Find where the given text appears and provide that cell's center as (X, Y) coordinate. 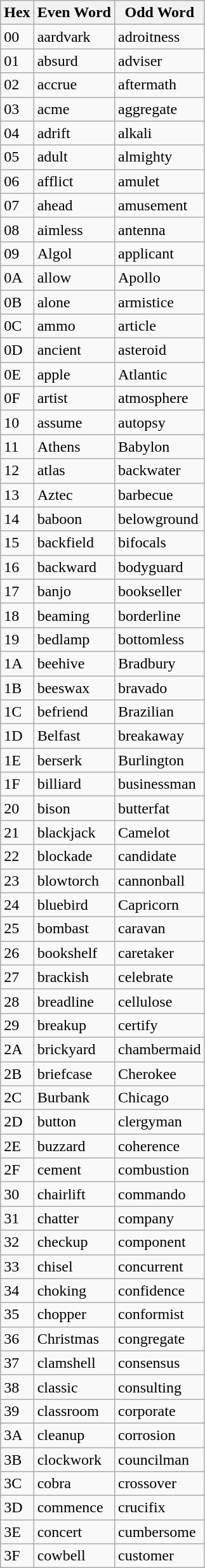
artist (74, 398)
Athens (74, 447)
ahead (74, 205)
blackjack (74, 832)
crucifix (159, 1508)
confidence (159, 1291)
article (159, 326)
caravan (159, 929)
cumbersome (159, 1532)
aardvark (74, 37)
2F (17, 1170)
07 (17, 205)
corporate (159, 1411)
absurd (74, 61)
Belfast (74, 736)
1E (17, 760)
Atlantic (159, 374)
amusement (159, 205)
1B (17, 687)
backward (74, 567)
Brazilian (159, 712)
1A (17, 663)
0E (17, 374)
Bradbury (159, 663)
crossover (159, 1484)
atlas (74, 471)
company (159, 1218)
1C (17, 712)
assume (74, 423)
32 (17, 1242)
borderline (159, 615)
briefcase (74, 1074)
almighty (159, 157)
classic (74, 1387)
Christmas (74, 1339)
Capricorn (159, 905)
amulet (159, 181)
aimless (74, 229)
coherence (159, 1146)
bottomless (159, 639)
bombast (74, 929)
conformist (159, 1315)
bison (74, 808)
2C (17, 1098)
backwater (159, 471)
bravado (159, 687)
11 (17, 447)
clockwork (74, 1459)
breadline (74, 1001)
candidate (159, 857)
09 (17, 253)
06 (17, 181)
afflict (74, 181)
0D (17, 350)
buzzard (74, 1146)
choking (74, 1291)
baboon (74, 519)
asteroid (159, 350)
Hex (17, 13)
atmosphere (159, 398)
chairlift (74, 1194)
0A (17, 277)
Burbank (74, 1098)
37 (17, 1363)
0F (17, 398)
butterfat (159, 808)
concurrent (159, 1266)
14 (17, 519)
3E (17, 1532)
customer (159, 1556)
befriend (74, 712)
08 (17, 229)
barbecue (159, 495)
3D (17, 1508)
beehive (74, 663)
brickyard (74, 1049)
cannonball (159, 881)
councilman (159, 1459)
berserk (74, 760)
28 (17, 1001)
34 (17, 1291)
chopper (74, 1315)
bluebird (74, 905)
bodyguard (159, 567)
breakaway (159, 736)
25 (17, 929)
21 (17, 832)
Cherokee (159, 1074)
billiard (74, 784)
adroitness (159, 37)
Apollo (159, 277)
commando (159, 1194)
blowtorch (74, 881)
adrift (74, 133)
banjo (74, 591)
24 (17, 905)
3F (17, 1556)
commence (74, 1508)
10 (17, 423)
1D (17, 736)
2D (17, 1122)
cellulose (159, 1001)
Babylon (159, 447)
2B (17, 1074)
26 (17, 953)
clergyman (159, 1122)
30 (17, 1194)
17 (17, 591)
alone (74, 302)
chisel (74, 1266)
armistice (159, 302)
2E (17, 1146)
04 (17, 133)
22 (17, 857)
businessman (159, 784)
02 (17, 85)
3B (17, 1459)
27 (17, 977)
blockade (74, 857)
applicant (159, 253)
brackish (74, 977)
cement (74, 1170)
16 (17, 567)
2A (17, 1049)
33 (17, 1266)
0C (17, 326)
combustion (159, 1170)
bookseller (159, 591)
35 (17, 1315)
chatter (74, 1218)
accrue (74, 85)
29 (17, 1025)
19 (17, 639)
apple (74, 374)
15 (17, 543)
20 (17, 808)
ancient (74, 350)
consulting (159, 1387)
concert (74, 1532)
Odd Word (159, 13)
beaming (74, 615)
Chicago (159, 1098)
backfield (74, 543)
bifocals (159, 543)
03 (17, 109)
congregate (159, 1339)
Burlington (159, 760)
checkup (74, 1242)
breakup (74, 1025)
cobra (74, 1484)
ammo (74, 326)
adult (74, 157)
aggregate (159, 109)
belowground (159, 519)
Even Word (74, 13)
38 (17, 1387)
31 (17, 1218)
1F (17, 784)
consensus (159, 1363)
0B (17, 302)
chambermaid (159, 1049)
12 (17, 471)
bookshelf (74, 953)
certify (159, 1025)
allow (74, 277)
cleanup (74, 1435)
cowbell (74, 1556)
antenna (159, 229)
aftermath (159, 85)
3C (17, 1484)
caretaker (159, 953)
3A (17, 1435)
beeswax (74, 687)
01 (17, 61)
celebrate (159, 977)
39 (17, 1411)
button (74, 1122)
component (159, 1242)
classroom (74, 1411)
05 (17, 157)
alkali (159, 133)
corrosion (159, 1435)
Algol (74, 253)
00 (17, 37)
clamshell (74, 1363)
adviser (159, 61)
18 (17, 615)
autopsy (159, 423)
36 (17, 1339)
23 (17, 881)
Camelot (159, 832)
bedlamp (74, 639)
acme (74, 109)
13 (17, 495)
Aztec (74, 495)
